For the text-containing cell, return its midpoint in [x, y] coordinate format. 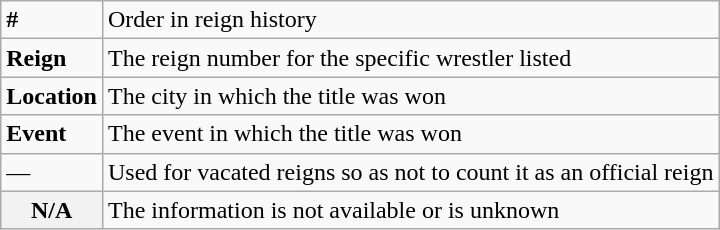
The information is not available or is unknown [410, 210]
The event in which the title was won [410, 134]
Event [52, 134]
Used for vacated reigns so as not to count it as an official reign [410, 172]
The reign number for the specific wrestler listed [410, 58]
— [52, 172]
# [52, 20]
Reign [52, 58]
The city in which the title was won [410, 96]
N/A [52, 210]
Location [52, 96]
Order in reign history [410, 20]
